Output the (x, y) coordinate of the center of the cell containing the given text.  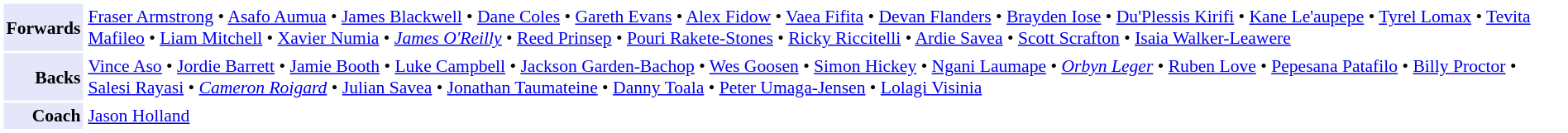
Coach (43, 116)
Jason Holland (825, 116)
Forwards (43, 26)
Backs (43, 76)
